Detect which cell encompasses the target text, then output its (x, y) center coordinate. 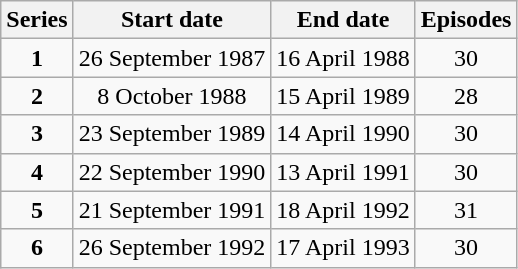
End date (343, 20)
17 April 1993 (343, 248)
28 (466, 96)
18 April 1992 (343, 210)
5 (37, 210)
22 September 1990 (172, 172)
14 April 1990 (343, 134)
4 (37, 172)
26 September 1992 (172, 248)
1 (37, 58)
8 October 1988 (172, 96)
3 (37, 134)
31 (466, 210)
Episodes (466, 20)
26 September 1987 (172, 58)
16 April 1988 (343, 58)
13 April 1991 (343, 172)
15 April 1989 (343, 96)
23 September 1989 (172, 134)
21 September 1991 (172, 210)
Series (37, 20)
2 (37, 96)
Start date (172, 20)
6 (37, 248)
